Pinpoint the cell where the given text exists, returning its (X, Y) midpoint coordinate. 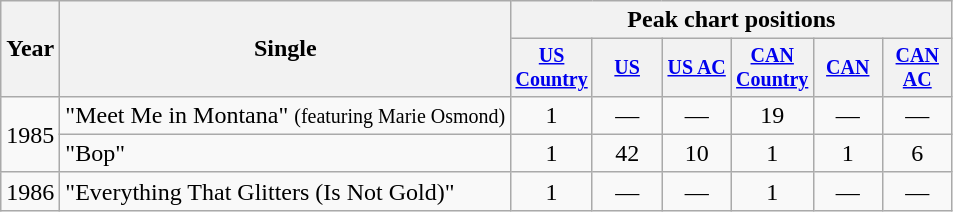
"Meet Me in Montana" (featuring Marie Osmond) (286, 115)
Year (30, 49)
"Bop" (286, 153)
6 (918, 153)
US AC (696, 68)
Single (286, 49)
1986 (30, 191)
10 (696, 153)
42 (626, 153)
US Country (552, 68)
"Everything That Glitters (Is Not Gold)" (286, 191)
CAN (848, 68)
CAN Country (772, 68)
US (626, 68)
CAN AC (918, 68)
Peak chart positions (732, 20)
19 (772, 115)
1985 (30, 134)
